Return (x, y) of the center of cell containing provided text 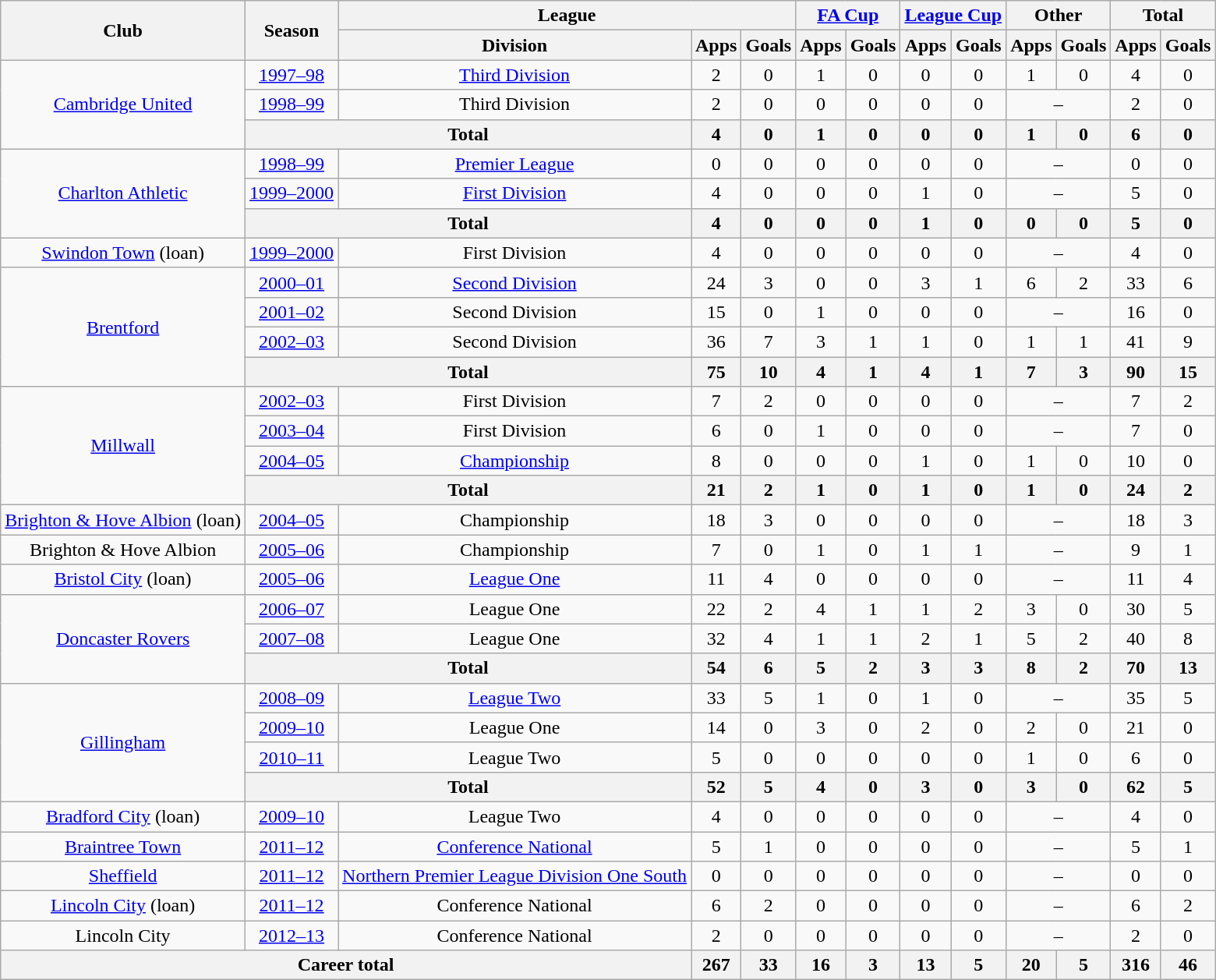
Premier League (514, 164)
Other (1059, 16)
2010–11 (292, 757)
Doncaster Rovers (123, 639)
54 (716, 668)
Lincoln City (loan) (123, 906)
League (567, 16)
Braintree Town (123, 846)
Cambridge United (123, 104)
Brighton & Hove Albion (loan) (123, 520)
22 (716, 609)
52 (716, 787)
Charlton Athletic (123, 193)
14 (716, 727)
Millwall (123, 446)
40 (1136, 639)
316 (1136, 965)
Season (292, 30)
Swindon Town (loan) (123, 253)
Career total (346, 965)
2003–04 (292, 431)
2000–01 (292, 282)
FA Cup (848, 16)
Bristol City (loan) (123, 579)
2006–07 (292, 609)
70 (1136, 668)
62 (1136, 787)
Brighton & Hove Albion (123, 550)
2007–08 (292, 639)
41 (1136, 341)
Bradford City (loan) (123, 816)
90 (1136, 372)
35 (1136, 698)
Club (123, 30)
36 (716, 341)
46 (1188, 965)
League Cup (953, 16)
1997–98 (292, 75)
20 (1031, 965)
2001–02 (292, 312)
75 (716, 372)
Northern Premier League Division One South (514, 876)
267 (716, 965)
Brentford (123, 327)
2012–13 (292, 936)
Division (514, 45)
30 (1136, 609)
Sheffield (123, 876)
Gillingham (123, 742)
32 (716, 639)
2008–09 (292, 698)
Lincoln City (123, 936)
